Search for the cell housing the specified text and yield its [x, y] center coordinate. 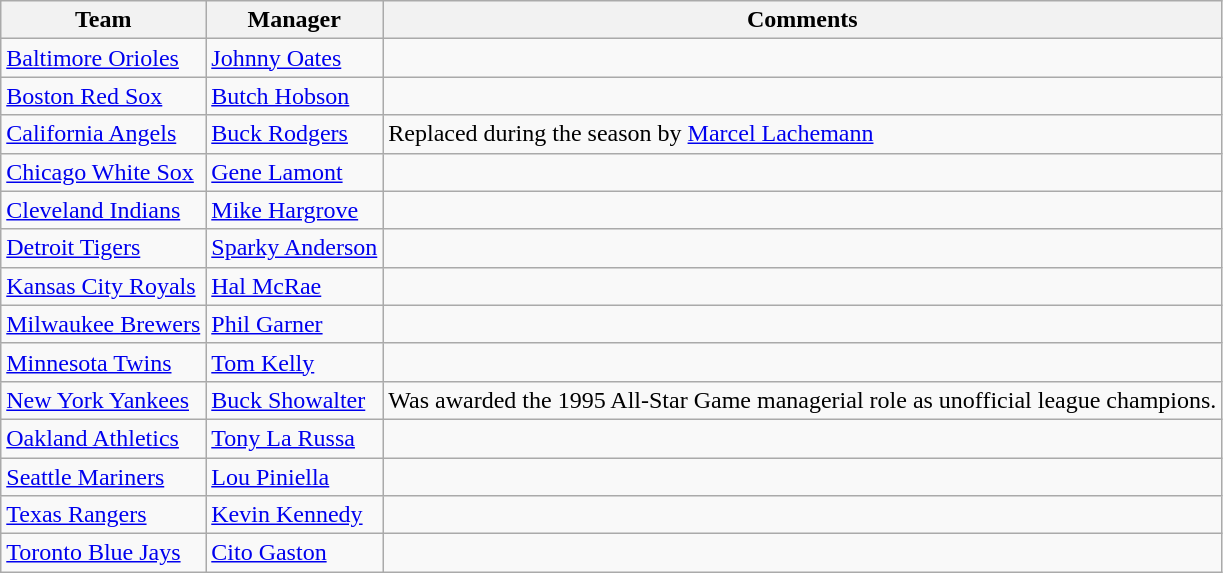
Gene Lamont [294, 172]
Manager [294, 20]
Tom Kelly [294, 362]
Sparky Anderson [294, 248]
Boston Red Sox [104, 96]
Replaced during the season by Marcel Lachemann [802, 134]
Minnesota Twins [104, 362]
New York Yankees [104, 400]
Seattle Mariners [104, 477]
Butch Hobson [294, 96]
Phil Garner [294, 324]
Texas Rangers [104, 515]
Milwaukee Brewers [104, 324]
Hal McRae [294, 286]
Detroit Tigers [104, 248]
Comments [802, 20]
Chicago White Sox [104, 172]
Johnny Oates [294, 58]
Toronto Blue Jays [104, 553]
Baltimore Orioles [104, 58]
California Angels [104, 134]
Lou Piniella [294, 477]
Cito Gaston [294, 553]
Kevin Kennedy [294, 515]
Oakland Athletics [104, 438]
Mike Hargrove [294, 210]
Buck Rodgers [294, 134]
Kansas City Royals [104, 286]
Buck Showalter [294, 400]
Was awarded the 1995 All-Star Game managerial role as unofficial league champions. [802, 400]
Team [104, 20]
Tony La Russa [294, 438]
Cleveland Indians [104, 210]
